Search for the cell housing the specified text and yield its (x, y) center coordinate. 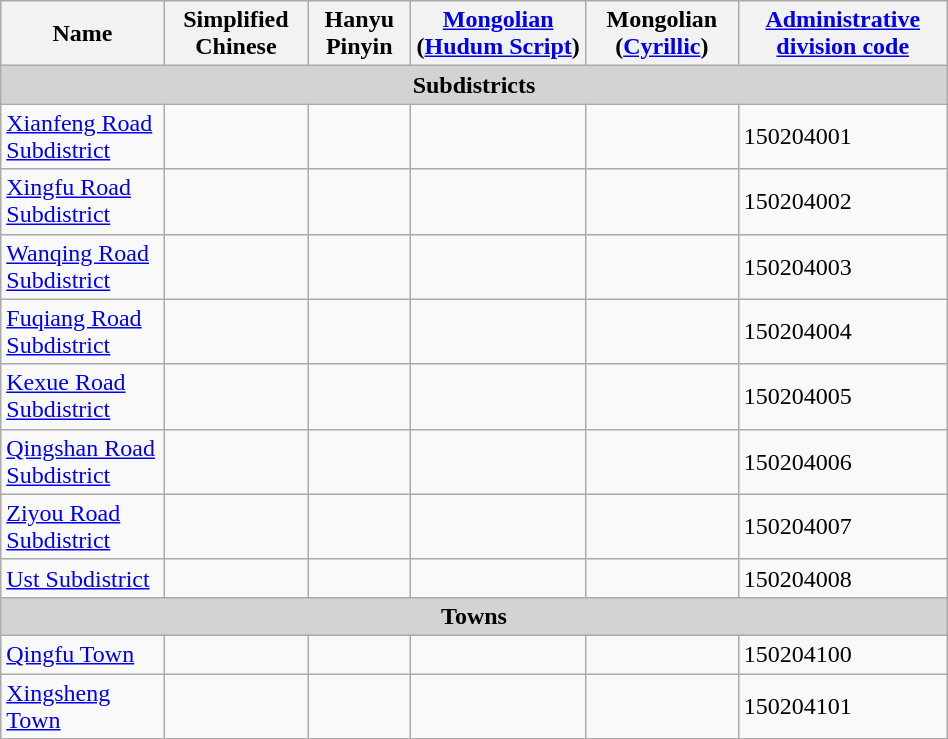
150204007 (842, 526)
Mongolian (Hudum Script) (498, 34)
Fuqiang Road Subdistrict (82, 332)
Xingsheng Town (82, 706)
Ziyou Road Subdistrict (82, 526)
Simplified Chinese (236, 34)
Qingshan Road Subdistrict (82, 462)
150204005 (842, 396)
Towns (474, 616)
Mongolian (Cyrillic) (662, 34)
Xingfu Road Subdistrict (82, 202)
Administrative division code (842, 34)
150204101 (842, 706)
150204008 (842, 578)
150204003 (842, 266)
Subdistricts (474, 85)
150204006 (842, 462)
Qingfu Town (82, 654)
Ust Subdistrict (82, 578)
150204004 (842, 332)
Kexue Road Subdistrict (82, 396)
Xianfeng Road Subdistrict (82, 136)
150204100 (842, 654)
150204002 (842, 202)
Name (82, 34)
Hanyu Pinyin (360, 34)
Wanqing Road Subdistrict (82, 266)
150204001 (842, 136)
